Return [X, Y] of the center of cell containing provided text 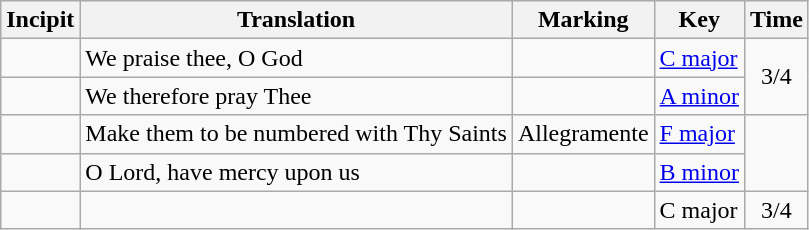
We therefore pray Thee [296, 96]
Marking [583, 20]
We praise thee, O God [296, 58]
F major [699, 134]
A minor [699, 96]
Key [699, 20]
O Lord, have mercy upon us [296, 172]
Allegramente [583, 134]
Incipit [40, 20]
Time [776, 20]
Make them to be numbered with Thy Saints [296, 134]
B minor [699, 172]
Translation [296, 20]
